For the text-containing cell, return its midpoint in [x, y] coordinate format. 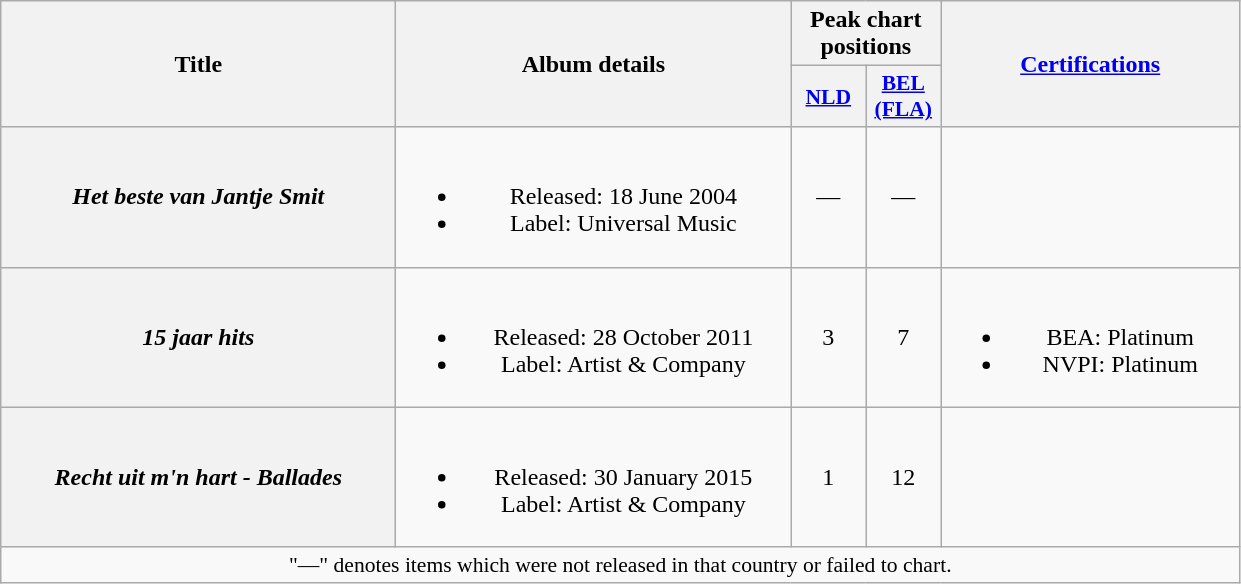
12 [904, 477]
Released: 18 June 2004Label: Universal Music [594, 197]
Recht uit m'n hart - Ballades [198, 477]
15 jaar hits [198, 337]
Album details [594, 64]
1 [828, 477]
NLD [828, 96]
Peak chart positions [866, 34]
Released: 30 January 2015Label: Artist & Company [594, 477]
BEL(FLA) [904, 96]
3 [828, 337]
BEA: PlatinumNVPI: Platinum [1090, 337]
Certifications [1090, 64]
Released: 28 October 2011Label: Artist & Company [594, 337]
Het beste van Jantje Smit [198, 197]
Title [198, 64]
7 [904, 337]
"—" denotes items which were not released in that country or failed to chart. [620, 565]
